Find where the given text appears and provide that cell's center as [x, y] coordinate. 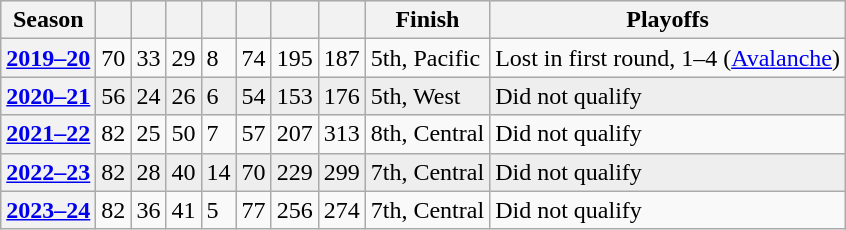
187 [342, 58]
5th, Pacific [427, 58]
50 [184, 134]
77 [254, 210]
8 [218, 58]
25 [148, 134]
2023–24 [48, 210]
29 [184, 58]
56 [114, 96]
153 [294, 96]
176 [342, 96]
2019–20 [48, 58]
36 [148, 210]
14 [218, 172]
2022–23 [48, 172]
195 [294, 58]
57 [254, 134]
2021–22 [48, 134]
5 [218, 210]
274 [342, 210]
74 [254, 58]
7 [218, 134]
41 [184, 210]
256 [294, 210]
2020–21 [48, 96]
54 [254, 96]
Lost in first round, 1–4 (Avalanche) [668, 58]
313 [342, 134]
28 [148, 172]
40 [184, 172]
5th, West [427, 96]
Season [48, 20]
299 [342, 172]
6 [218, 96]
Finish [427, 20]
Playoffs [668, 20]
8th, Central [427, 134]
229 [294, 172]
24 [148, 96]
33 [148, 58]
26 [184, 96]
207 [294, 134]
